Scan for the cell matching the given text and deliver its (X, Y) coordinate at center. 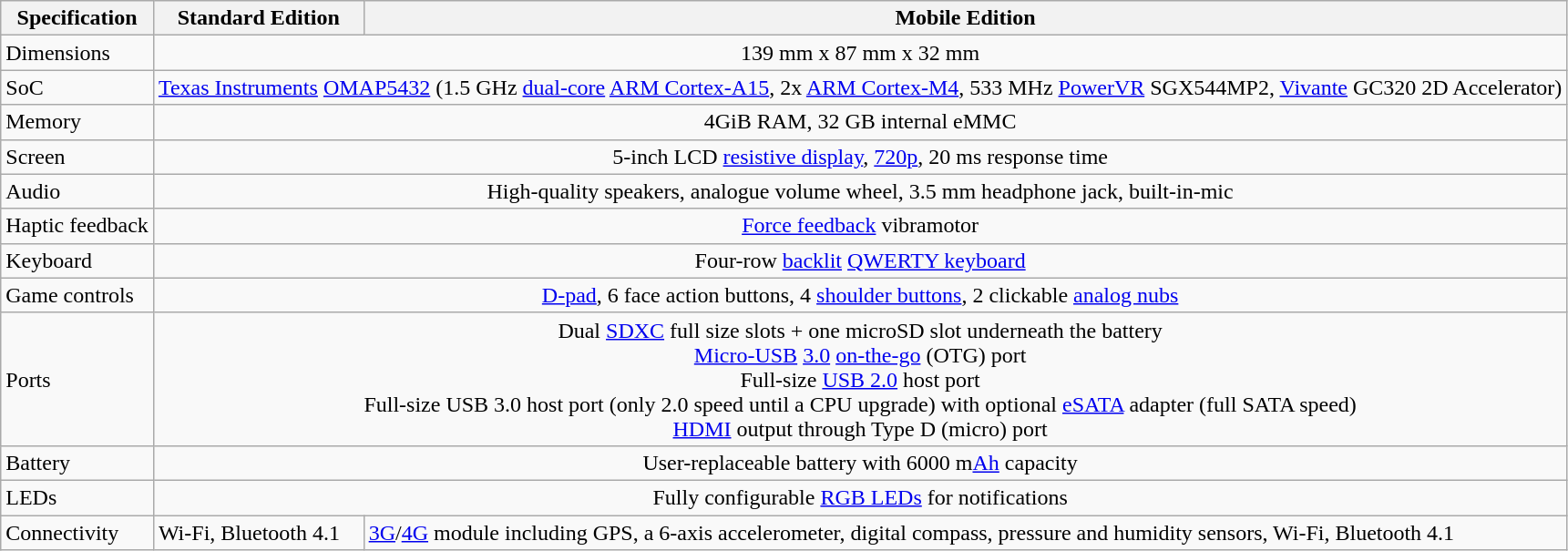
Force feedback vibramotor (860, 226)
Mobile Edition (966, 18)
Fully configurable RGB LEDs for notifications (860, 497)
Wi-Fi, Bluetooth 4.1 (259, 533)
User-replaceable battery with 6000 mAh capacity (860, 463)
Specification (77, 18)
Audio (77, 191)
High-quality speakers, analogue volume wheel, 3.5 mm headphone jack, built-in-mic (860, 191)
5-inch LCD resistive display, 720p, 20 ms response time (860, 157)
Connectivity (77, 533)
Battery (77, 463)
139 mm x 87 mm x 32 mm (860, 53)
Memory (77, 122)
4GiB RAM, 32 GB internal eMMC (860, 122)
Screen (77, 157)
Four-row backlit QWERTY keyboard (860, 260)
3G/4G module including GPS, a 6-axis accelerometer, digital compass, pressure and humidity sensors, Wi-Fi, Bluetooth 4.1 (966, 533)
Dimensions (77, 53)
Ports (77, 379)
SoC (77, 87)
Game controls (77, 295)
Haptic feedback (77, 226)
Standard Edition (259, 18)
Texas Instruments OMAP5432 (1.5 GHz dual-core ARM Cortex-A15, 2x ARM Cortex-M4, 533 MHz PowerVR SGX544MP2, Vivante GC320 2D Accelerator) (860, 87)
D-pad, 6 face action buttons, 4 shoulder buttons, 2 clickable analog nubs (860, 295)
LEDs (77, 497)
Keyboard (77, 260)
